Return [X, Y] of the center of cell containing provided text 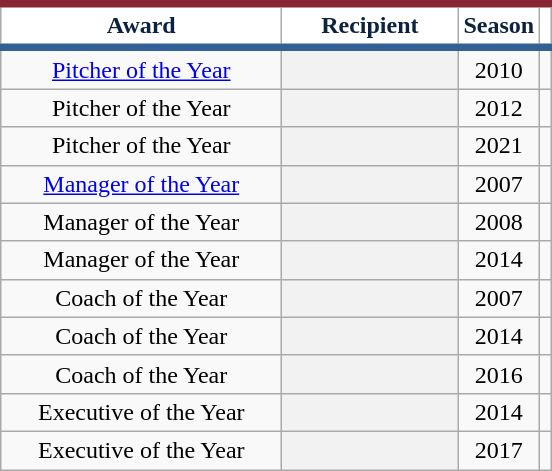
2017 [499, 450]
2010 [499, 68]
2012 [499, 108]
2021 [499, 146]
Recipient [370, 26]
Award [142, 26]
2008 [499, 222]
2016 [499, 374]
Season [499, 26]
